Search for the cell housing the specified text and yield its [X, Y] center coordinate. 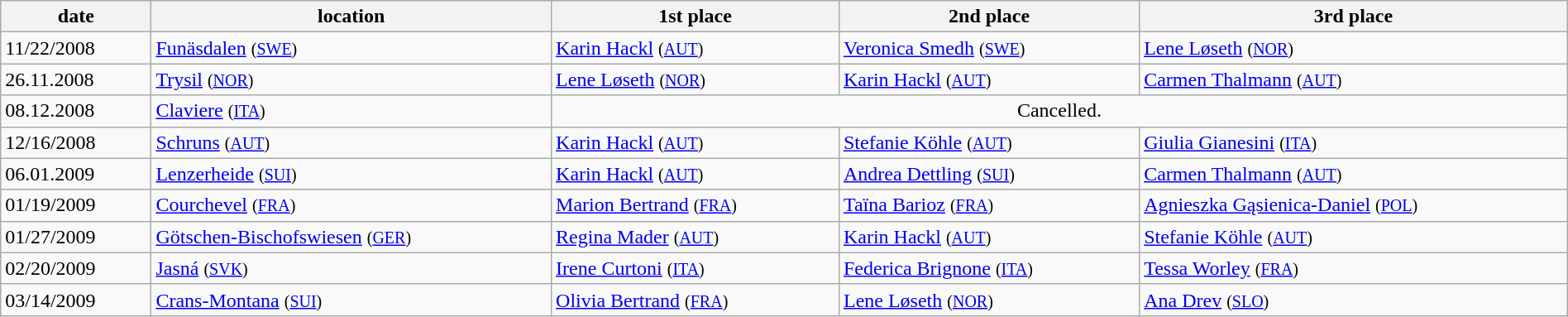
Funäsdalen (SWE) [351, 48]
Courchevel (FRA) [351, 205]
Crans-Montana (SUI) [351, 300]
Giulia Gianesini (ITA) [1354, 142]
01/19/2009 [76, 205]
Lenzerheide (SUI) [351, 174]
Götschen-Bischofswiesen (GER) [351, 237]
02/20/2009 [76, 268]
2nd place [989, 17]
3rd place [1354, 17]
Veronica Smedh (SWE) [989, 48]
Ana Drev (SLO) [1354, 300]
Irene Curtoni (ITA) [696, 268]
1st place [696, 17]
Olivia Bertrand (FRA) [696, 300]
01/27/2009 [76, 237]
Regina Mader (AUT) [696, 237]
12/16/2008 [76, 142]
Andrea Dettling (SUI) [989, 174]
11/22/2008 [76, 48]
date [76, 17]
Cancelled. [1060, 111]
Trysil (NOR) [351, 79]
Federica Brignone (ITA) [989, 268]
06.01.2009 [76, 174]
Tessa Worley (FRA) [1354, 268]
Claviere (ITA) [351, 111]
Marion Bertrand (FRA) [696, 205]
08.12.2008 [76, 111]
03/14/2009 [76, 300]
Jasná (SVK) [351, 268]
Schruns (AUT) [351, 142]
Agnieszka Gąsienica-Daniel (POL) [1354, 205]
Taïna Barioz (FRA) [989, 205]
26.11.2008 [76, 79]
location [351, 17]
